Return the [X, Y] coordinate for the center point of the cell that contains the specified text.  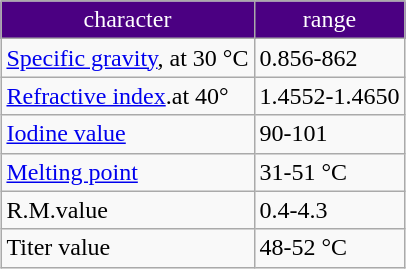
range [330, 20]
character [128, 20]
31-51 °C [330, 172]
Refractive index.at 40° [128, 96]
Melting point [128, 172]
1.4552-1.4650 [330, 96]
Iodine value [128, 134]
0.856-862 [330, 58]
R.M.value [128, 210]
48-52 °C [330, 248]
Specific gravity, at 30 °C [128, 58]
Titer value [128, 248]
0.4-4.3 [330, 210]
90-101 [330, 134]
